Identify which cell holds the provided text, then report its [x, y] central coordinate. 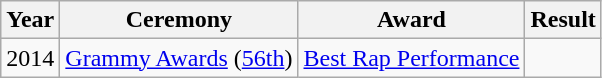
Award [412, 20]
Result [563, 20]
2014 [30, 58]
Ceremony [179, 20]
Year [30, 20]
Grammy Awards (56th) [179, 58]
Best Rap Performance [412, 58]
